Detect which cell encompasses the target text, then output its (x, y) center coordinate. 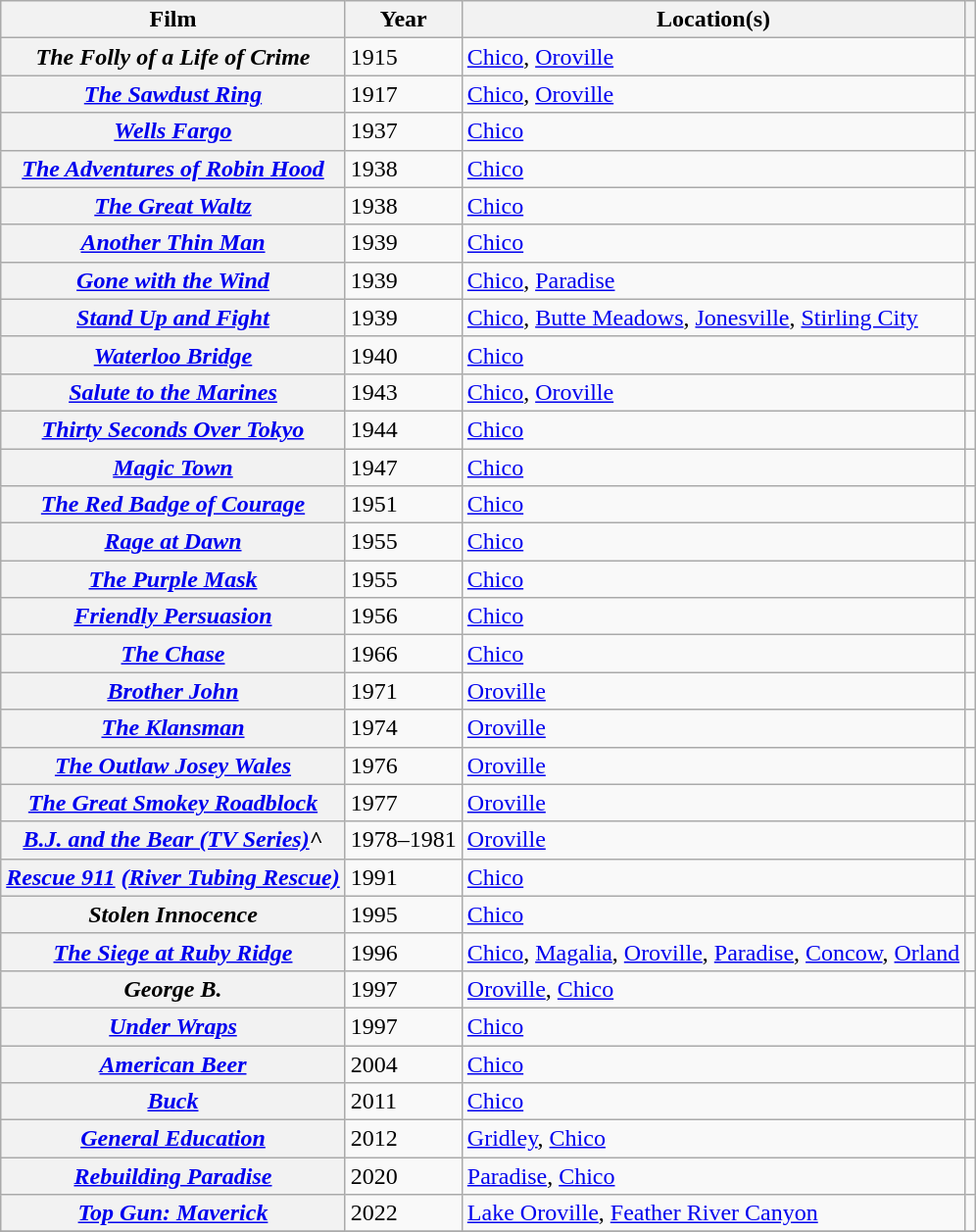
1951 (404, 505)
1976 (404, 765)
1996 (404, 952)
Lake Oroville, Feather River Canyon (713, 1213)
1956 (404, 616)
Buck (172, 1102)
1915 (404, 57)
Another Thin Man (172, 243)
The Klansman (172, 728)
Rage at Dawn (172, 542)
George B. (172, 989)
Year (404, 20)
Top Gun: Maverick (172, 1213)
2004 (404, 1063)
Wells Fargo (172, 131)
Friendly Persuasion (172, 616)
Oroville, Chico (713, 989)
General Education (172, 1139)
1974 (404, 728)
1966 (404, 654)
The Outlaw Josey Wales (172, 765)
The Sawdust Ring (172, 94)
1947 (404, 468)
The Chase (172, 654)
1991 (404, 877)
B.J. and the Bear (TV Series)^ (172, 840)
Rebuilding Paradise (172, 1176)
The Red Badge of Courage (172, 505)
2011 (404, 1102)
Salute to the Marines (172, 392)
Under Wraps (172, 1026)
1971 (404, 691)
Gridley, Chico (713, 1139)
Gone with the Wind (172, 280)
Chico, Paradise (713, 280)
Location(s) (713, 20)
Rescue 911 (River Tubing Rescue) (172, 877)
The Siege at Ruby Ridge (172, 952)
1940 (404, 355)
2022 (404, 1213)
Chico, Butte Meadows, Jonesville, Stirling City (713, 318)
Magic Town (172, 468)
2012 (404, 1139)
Stolen Innocence (172, 914)
Brother John (172, 691)
Film (172, 20)
Paradise, Chico (713, 1176)
Chico, Magalia, Oroville, Paradise, Concow, Orland (713, 952)
The Great Waltz (172, 206)
1978–1981 (404, 840)
1944 (404, 429)
1977 (404, 803)
1917 (404, 94)
Waterloo Bridge (172, 355)
1995 (404, 914)
The Adventures of Robin Hood (172, 169)
2020 (404, 1176)
The Folly of a Life of Crime (172, 57)
Thirty Seconds Over Tokyo (172, 429)
1937 (404, 131)
The Great Smokey Roadblock (172, 803)
The Purple Mask (172, 579)
Stand Up and Fight (172, 318)
1943 (404, 392)
American Beer (172, 1063)
